Capture the cell that displays the provided text and extract its [X, Y] central coordinate. 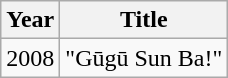
2008 [30, 58]
Title [144, 20]
"Gūgū Sun Ba!" [144, 58]
Year [30, 20]
